Scan for the cell matching the given text and deliver its (X, Y) coordinate at center. 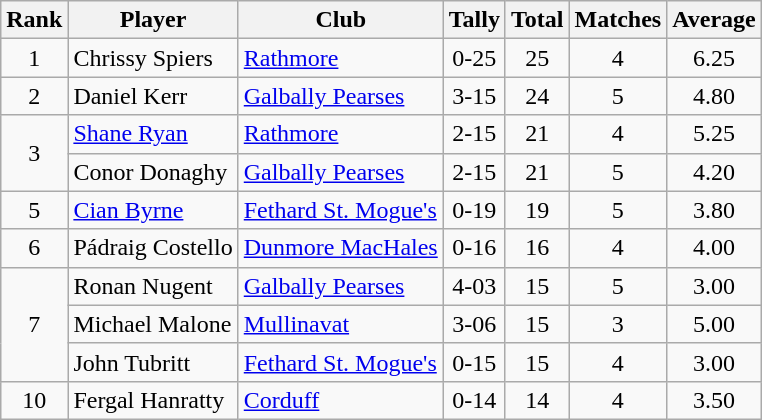
Conor Donaghy (153, 172)
0-25 (474, 58)
Club (340, 20)
5.25 (714, 134)
0-14 (474, 400)
Chrissy Spiers (153, 58)
19 (537, 210)
3.50 (714, 400)
6 (34, 248)
10 (34, 400)
John Tubritt (153, 362)
Michael Malone (153, 324)
4-03 (474, 286)
4.80 (714, 96)
Corduff (340, 400)
1 (34, 58)
Total (537, 20)
Cian Byrne (153, 210)
Rank (34, 20)
3-15 (474, 96)
0-16 (474, 248)
0-19 (474, 210)
2 (34, 96)
14 (537, 400)
Mullinavat (340, 324)
Player (153, 20)
Ronan Nugent (153, 286)
25 (537, 58)
Dunmore MacHales (340, 248)
Daniel Kerr (153, 96)
Fergal Hanratty (153, 400)
Matches (618, 20)
0-15 (474, 362)
3-06 (474, 324)
4.20 (714, 172)
Shane Ryan (153, 134)
Average (714, 20)
Tally (474, 20)
7 (34, 324)
24 (537, 96)
5.00 (714, 324)
16 (537, 248)
6.25 (714, 58)
3.80 (714, 210)
4.00 (714, 248)
Pádraig Costello (153, 248)
